Detect which cell encompasses the target text, then output its (X, Y) center coordinate. 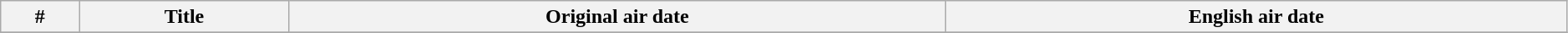
English air date (1256, 17)
Title (185, 17)
# (40, 17)
Original air date (617, 17)
